Determine the [x, y] coordinate at the center of the cell enclosing the given text.  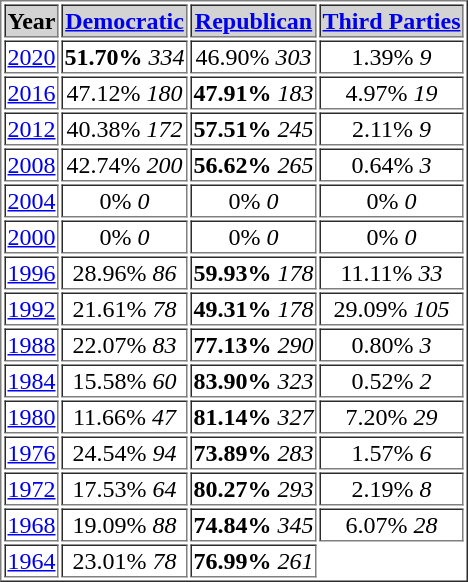
42.74% 200 [125, 164]
81.14% 327 [253, 416]
Third Parties [392, 20]
24.54% 94 [125, 452]
0.64% 3 [392, 164]
77.13% 290 [253, 344]
Democratic [125, 20]
2016 [31, 92]
6.07% 28 [392, 524]
2012 [31, 128]
11.11% 33 [392, 272]
51.70% 334 [125, 56]
17.53% 64 [125, 488]
80.27% 293 [253, 488]
74.84% 345 [253, 524]
Republican [253, 20]
4.97% 19 [392, 92]
21.61% 78 [125, 308]
2004 [31, 200]
56.62% 265 [253, 164]
2020 [31, 56]
40.38% 172 [125, 128]
1.39% 9 [392, 56]
2000 [31, 236]
46.90% 303 [253, 56]
22.07% 83 [125, 344]
0.52% 2 [392, 380]
1984 [31, 380]
1996 [31, 272]
47.12% 180 [125, 92]
Year [31, 20]
1976 [31, 452]
1968 [31, 524]
2.19% 8 [392, 488]
1.57% 6 [392, 452]
76.99% 261 [253, 560]
1992 [31, 308]
11.66% 47 [125, 416]
29.09% 105 [392, 308]
2.11% 9 [392, 128]
1972 [31, 488]
7.20% 29 [392, 416]
1980 [31, 416]
19.09% 88 [125, 524]
1988 [31, 344]
49.31% 178 [253, 308]
57.51% 245 [253, 128]
47.91% 183 [253, 92]
2008 [31, 164]
15.58% 60 [125, 380]
28.96% 86 [125, 272]
0.80% 3 [392, 344]
83.90% 323 [253, 380]
1964 [31, 560]
73.89% 283 [253, 452]
59.93% 178 [253, 272]
23.01% 78 [125, 560]
